Return (x, y) of the center of cell containing provided text 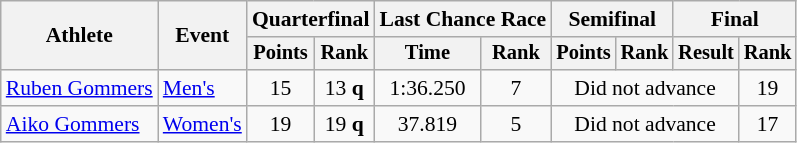
Time (427, 54)
19 q (344, 124)
Semifinal (612, 19)
Men's (202, 88)
7 (516, 88)
Women's (202, 124)
Event (202, 36)
37.819 (427, 124)
Last Chance Race (462, 19)
Athlete (80, 36)
17 (768, 124)
Final (734, 19)
13 q (344, 88)
Aiko Gommers (80, 124)
5 (516, 124)
1:36.250 (427, 88)
Ruben Gommers (80, 88)
Quarterfinal (311, 19)
Result (706, 54)
15 (280, 88)
